Scan for the cell matching the given text and deliver its (X, Y) coordinate at center. 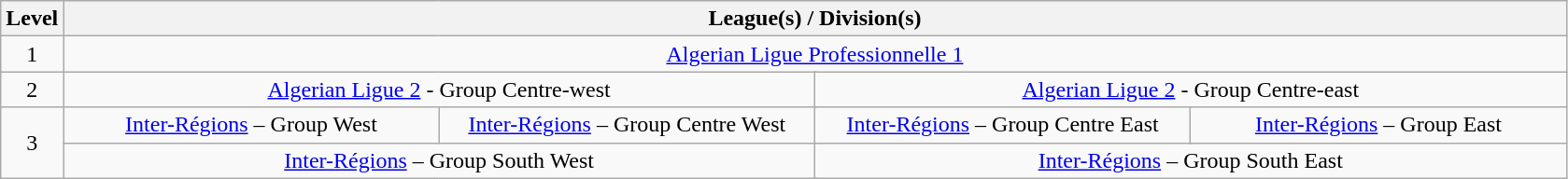
Inter-Régions – Group Centre East (1002, 125)
Inter-Régions – Group West (251, 125)
Algerian Ligue Professionnelle 1 (814, 54)
Inter-Régions – Group Centre West (627, 125)
Level (32, 19)
2 (32, 89)
League(s) / Division(s) (814, 19)
Inter-Régions – Group South West (439, 160)
Algerian Ligue 2 - Group Centre-east (1190, 89)
Algerian Ligue 2 - Group Centre-west (439, 89)
1 (32, 54)
3 (32, 143)
Inter-Régions – Group South East (1190, 160)
Inter-Régions – Group East (1378, 125)
